Capture the cell that displays the provided text and extract its (X, Y) central coordinate. 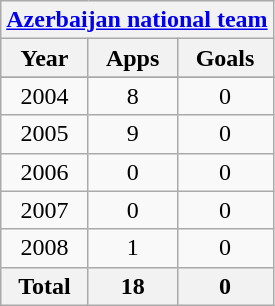
Azerbaijan national team (137, 20)
9 (132, 134)
18 (132, 286)
2005 (45, 134)
Apps (132, 58)
1 (132, 248)
2008 (45, 248)
2006 (45, 172)
2007 (45, 210)
Goals (225, 58)
2004 (45, 96)
8 (132, 96)
Year (45, 58)
Total (45, 286)
